Detect which cell encompasses the target text, then output its (x, y) center coordinate. 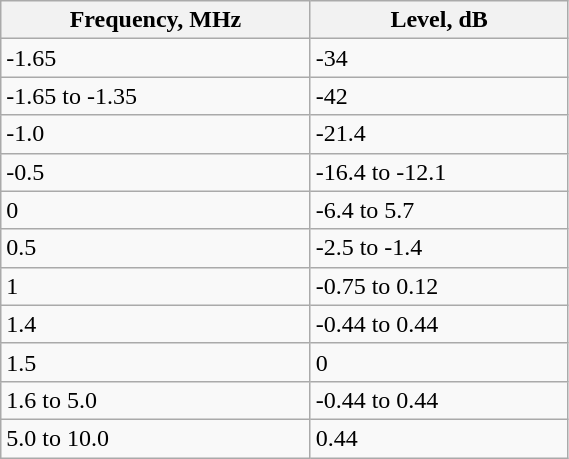
1.6 to 5.0 (156, 400)
5.0 to 10.0 (156, 438)
-1.65 to -1.35 (156, 96)
-42 (439, 96)
-1.65 (156, 58)
Level, dB (439, 20)
-34 (439, 58)
-21.4 (439, 134)
-0.75 to 0.12 (439, 286)
-1.0 (156, 134)
-6.4 to 5.7 (439, 210)
-0.5 (156, 172)
1.4 (156, 324)
1 (156, 286)
0.44 (439, 438)
1.5 (156, 362)
-2.5 to -1.4 (439, 248)
-16.4 to -12.1 (439, 172)
Frequency, MHz (156, 20)
0.5 (156, 248)
